Detect which cell encompasses the target text, then output its (x, y) center coordinate. 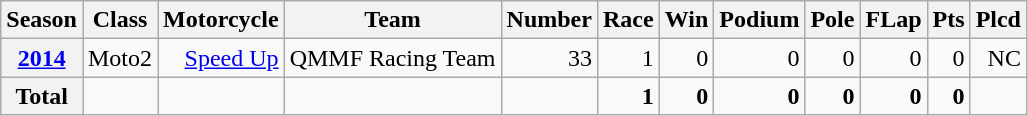
33 (549, 58)
Podium (760, 20)
Plcd (998, 20)
NC (998, 58)
2014 (42, 58)
Motorcycle (222, 20)
Moto2 (120, 58)
Win (686, 20)
Pts (948, 20)
Race (628, 20)
QMMF Racing Team (392, 58)
Number (549, 20)
Total (42, 96)
Speed Up (222, 58)
Season (42, 20)
Pole (832, 20)
Class (120, 20)
Team (392, 20)
FLap (894, 20)
